From the cell containing the given text, extract its center point as (X, Y) coordinate. 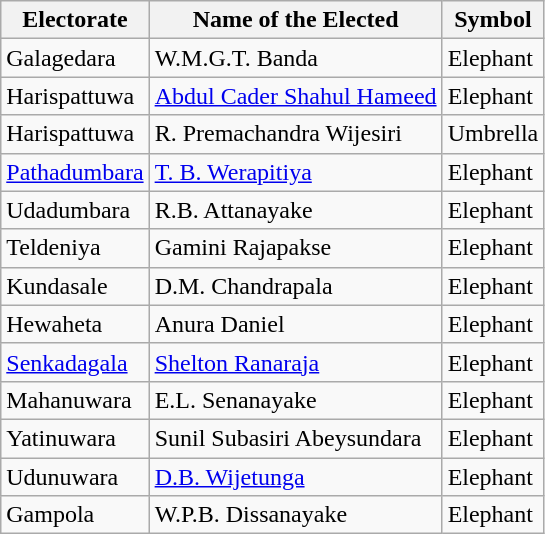
Hewaheta (75, 324)
D.M. Chandrapala (296, 286)
Gamini Rajapakse (296, 248)
D.B. Wijetunga (296, 477)
Pathadumbara (75, 172)
Udadumbara (75, 210)
Anura Daniel (296, 324)
Shelton Ranaraja (296, 362)
R. Premachandra Wijesiri (296, 134)
Udunuwara (75, 477)
Name of the Elected (296, 20)
Galagedara (75, 58)
Kundasale (75, 286)
T. B. Werapitiya (296, 172)
Electorate (75, 20)
E.L. Senanayake (296, 400)
Sunil Subasiri Abeysundara (296, 438)
Gampola (75, 515)
Umbrella (493, 134)
R.B. Attanayake (296, 210)
W.P.B. Dissanayake (296, 515)
Mahanuwara (75, 400)
Teldeniya (75, 248)
Symbol (493, 20)
Senkadagala (75, 362)
W.M.G.T. Banda (296, 58)
Abdul Cader Shahul Hameed (296, 96)
Yatinuwara (75, 438)
